Provide the (x, y) coordinate of the cell's center where the given text is located.  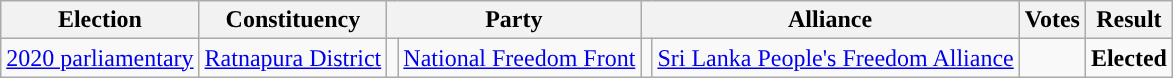
Votes (1052, 20)
Sri Lanka People's Freedom Alliance (836, 58)
Result (1128, 20)
2020 parliamentary (100, 58)
Ratnapura District (293, 58)
Election (100, 20)
Alliance (830, 20)
Party (514, 20)
Elected (1128, 58)
National Freedom Front (520, 58)
Constituency (293, 20)
